For the text-containing cell, return its midpoint in [x, y] coordinate format. 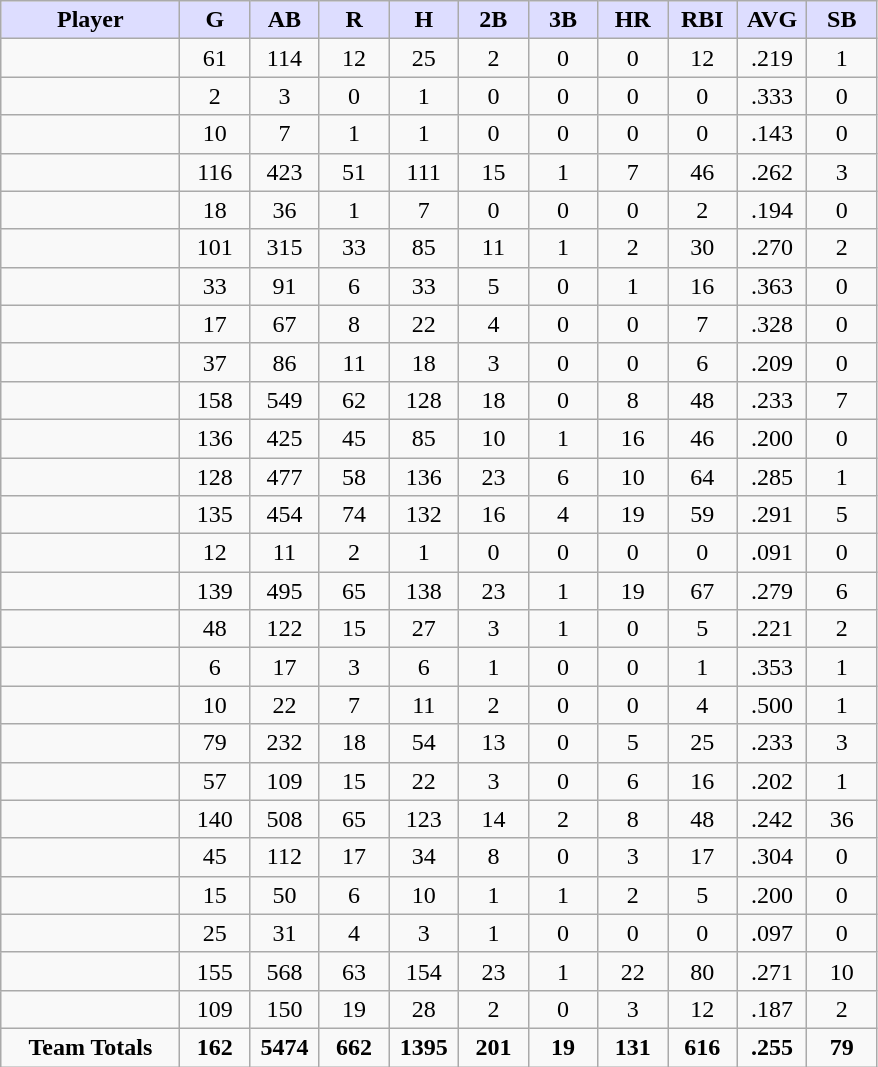
64 [703, 477]
155 [215, 971]
.202 [772, 781]
62 [354, 400]
RBI [703, 20]
.291 [772, 515]
14 [494, 819]
508 [285, 819]
57 [215, 781]
SB [842, 20]
AVG [772, 20]
.209 [772, 362]
.262 [772, 172]
315 [285, 248]
154 [424, 971]
138 [424, 591]
549 [285, 400]
.279 [772, 591]
74 [354, 515]
.221 [772, 629]
28 [424, 1009]
123 [424, 819]
.304 [772, 857]
37 [215, 362]
139 [215, 591]
.143 [772, 134]
59 [703, 515]
1395 [424, 1047]
HR [633, 20]
477 [285, 477]
Player [90, 20]
662 [354, 1047]
86 [285, 362]
158 [215, 400]
Team Totals [90, 1047]
140 [215, 819]
.271 [772, 971]
.328 [772, 324]
.500 [772, 705]
50 [285, 895]
61 [215, 58]
.091 [772, 553]
423 [285, 172]
G [215, 20]
162 [215, 1047]
.219 [772, 58]
131 [633, 1047]
30 [703, 248]
.194 [772, 210]
.285 [772, 477]
AB [285, 20]
425 [285, 438]
135 [215, 515]
13 [494, 743]
201 [494, 1047]
R [354, 20]
150 [285, 1009]
111 [424, 172]
616 [703, 1047]
495 [285, 591]
.097 [772, 933]
51 [354, 172]
2B [494, 20]
58 [354, 477]
91 [285, 286]
.187 [772, 1009]
.255 [772, 1047]
54 [424, 743]
232 [285, 743]
63 [354, 971]
H [424, 20]
3B [563, 20]
122 [285, 629]
.333 [772, 96]
34 [424, 857]
132 [424, 515]
114 [285, 58]
101 [215, 248]
568 [285, 971]
5474 [285, 1047]
.363 [772, 286]
31 [285, 933]
112 [285, 857]
80 [703, 971]
.242 [772, 819]
454 [285, 515]
.353 [772, 667]
116 [215, 172]
.270 [772, 248]
27 [424, 629]
